Identify which cell holds the provided text, then report its (X, Y) central coordinate. 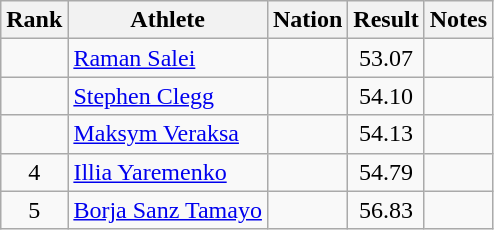
Raman Salei (168, 58)
53.07 (386, 58)
Illia Yaremenko (168, 172)
Athlete (168, 20)
Stephen Clegg (168, 96)
Rank (34, 20)
56.83 (386, 210)
Nation (307, 20)
54.13 (386, 134)
54.10 (386, 96)
Maksym Veraksa (168, 134)
Result (386, 20)
Notes (458, 20)
54.79 (386, 172)
5 (34, 210)
4 (34, 172)
Borja Sanz Tamayo (168, 210)
